Identify which cell holds the provided text, then report its (X, Y) central coordinate. 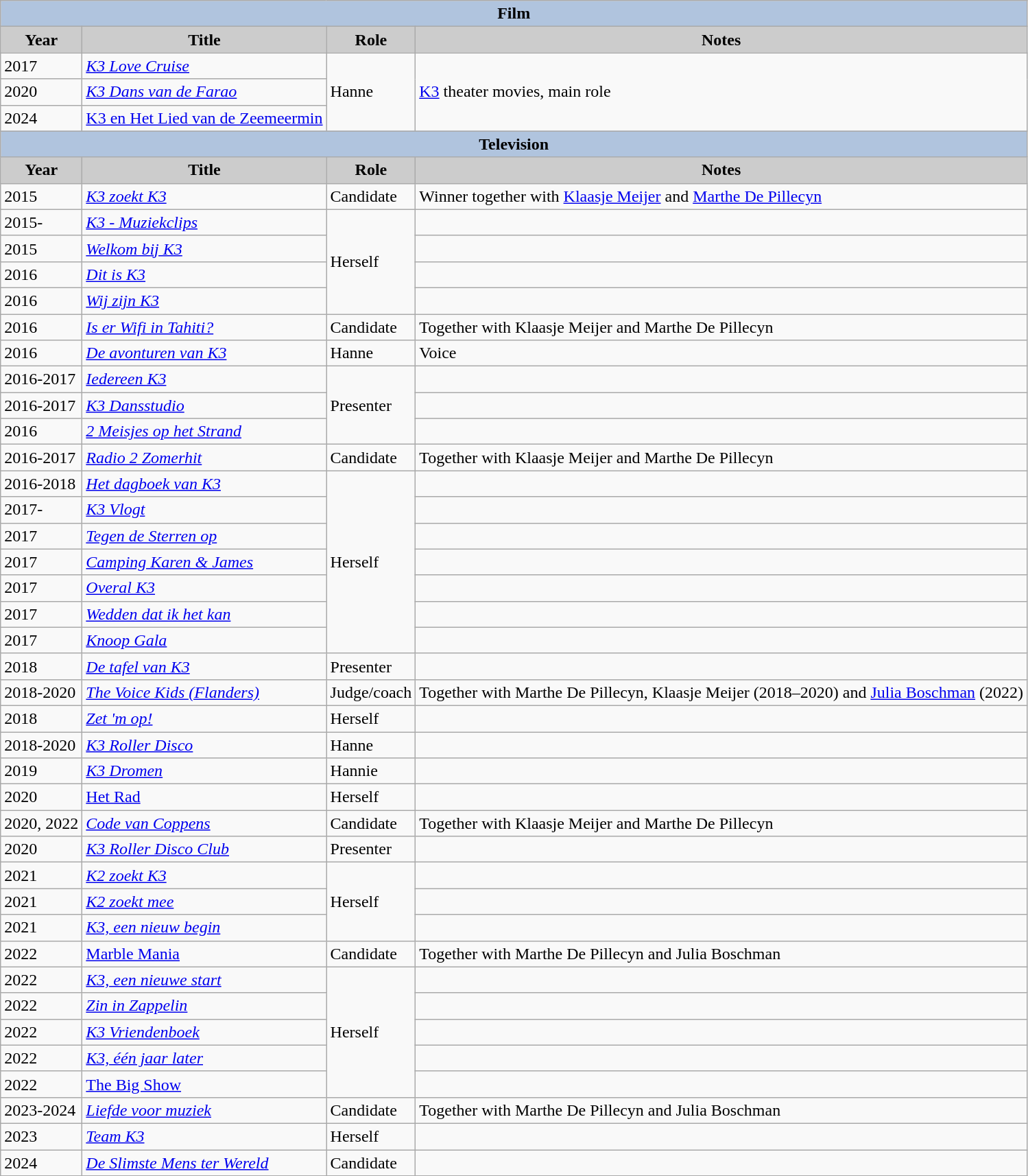
Wedden dat ik het kan (204, 614)
K2 zoekt mee (204, 902)
2 Meisjes op het Strand (204, 432)
K2 zoekt K3 (204, 875)
K3, één jaar later (204, 1058)
2023 (41, 1136)
Is er Wifi in Tahiti? (204, 327)
Television (514, 144)
Code van Coppens (204, 823)
K3, een nieuw begin (204, 928)
K3 Love Cruise (204, 66)
Marble Mania (204, 954)
Team K3 (204, 1136)
K3, een nieuwe start (204, 980)
Together with Marthe De Pillecyn, Klaasje Meijer (2018–2020) and Julia Boschman (2022) (721, 692)
2017- (41, 510)
2020, 2022 (41, 823)
Camping Karen & James (204, 562)
Liefde voor muziek (204, 1110)
2019 (41, 771)
K3 Vlogt (204, 510)
2023-2024 (41, 1110)
De avonturen van K3 (204, 353)
K3 Roller Disco Club (204, 849)
Welkom bij K3 (204, 248)
Wij zijn K3 (204, 301)
Film (514, 14)
Zet 'm op! (204, 718)
K3 Dromen (204, 771)
Tegen de Sterren op (204, 536)
Dit is K3 (204, 274)
Radio 2 Zomerhit (204, 458)
Knoop Gala (204, 640)
2016-2018 (41, 484)
Zin in Zappelin (204, 1006)
Winner together with Klaasje Meijer and Marthe De Pillecyn (721, 196)
K3 Dansstudio (204, 405)
De tafel van K3 (204, 666)
De Slimste Mens ter Wereld (204, 1163)
Voice (721, 353)
The Big Show (204, 1084)
Hannie (371, 771)
Het dagboek van K3 (204, 484)
The Voice Kids (Flanders) (204, 692)
2015- (41, 222)
K3 theater movies, main role (721, 92)
Het Rad (204, 797)
K3 Roller Disco (204, 744)
Overal K3 (204, 588)
K3 en Het Lied van de Zeemeermin (204, 118)
K3 Vriendenboek (204, 1032)
K3 - Muziekclips (204, 222)
Judge/coach (371, 692)
Iedereen K3 (204, 379)
K3 zoekt K3 (204, 196)
K3 Dans van de Farao (204, 92)
